Capture the cell that displays the provided text and extract its (X, Y) central coordinate. 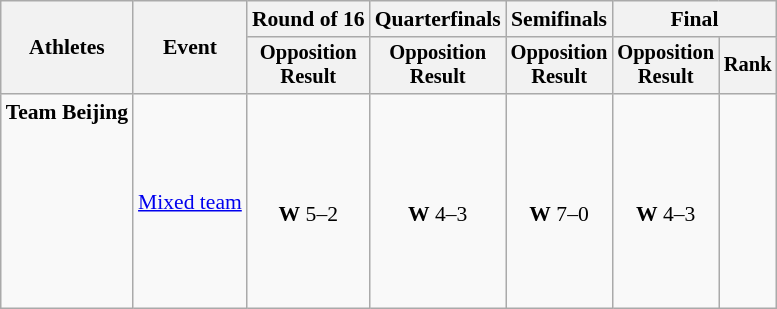
Semifinals (560, 19)
Quarterfinals (438, 19)
Team Beijing (67, 201)
Athletes (67, 48)
Event (190, 48)
Final (694, 19)
Rank (748, 66)
Round of 16 (308, 19)
W 7–0 (560, 201)
Mixed team (190, 201)
W 5–2 (308, 201)
